Capture the cell that displays the provided text and extract its [X, Y] central coordinate. 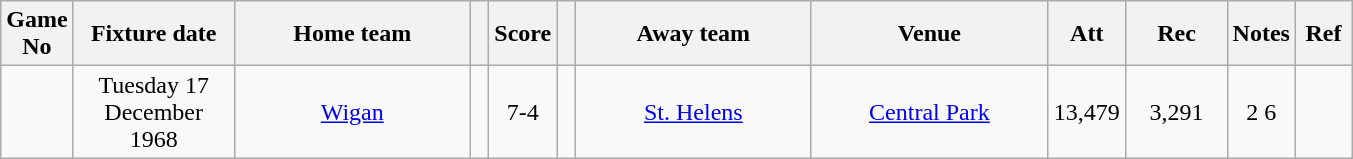
Home team [352, 34]
Central Park [929, 112]
St. Helens [693, 112]
2 6 [1261, 112]
Ref [1323, 34]
3,291 [1176, 112]
Wigan [352, 112]
Tuesday 17 December 1968 [154, 112]
Venue [929, 34]
13,479 [1086, 112]
Rec [1176, 34]
Notes [1261, 34]
7-4 [523, 112]
Fixture date [154, 34]
Att [1086, 34]
Score [523, 34]
Away team [693, 34]
Game No [37, 34]
